Pinpoint the cell where the given text exists, returning its (X, Y) midpoint coordinate. 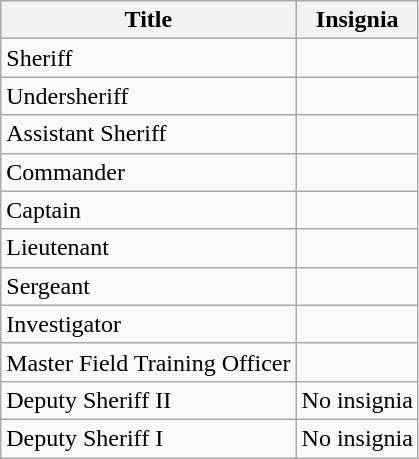
Commander (148, 172)
Title (148, 20)
Deputy Sheriff I (148, 438)
Sheriff (148, 58)
Investigator (148, 324)
Master Field Training Officer (148, 362)
Sergeant (148, 286)
Deputy Sheriff II (148, 400)
Lieutenant (148, 248)
Captain (148, 210)
Insignia (357, 20)
Assistant Sheriff (148, 134)
Undersheriff (148, 96)
